Find where the given text appears and provide that cell's center as (X, Y) coordinate. 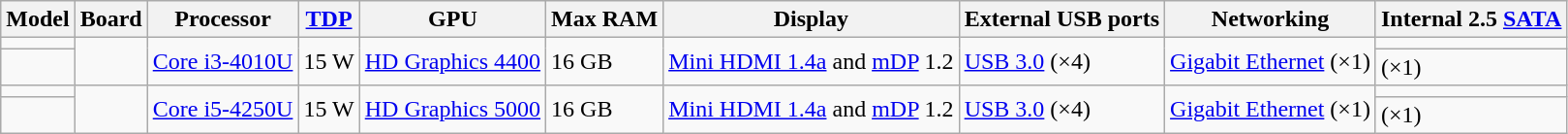
Core i3-4010U (223, 62)
Model (38, 19)
HD Graphics 4400 (452, 62)
External USB ports (1061, 19)
Internal 2.5 SATA (1471, 19)
Networking (1271, 19)
Max RAM (604, 19)
Display (812, 19)
HD Graphics 5000 (452, 109)
Board (110, 19)
TDP (329, 19)
GPU (452, 19)
Core i5-4250U (223, 109)
Processor (223, 19)
